Extract the [x, y] coordinate from the center of the cell holding the provided text.  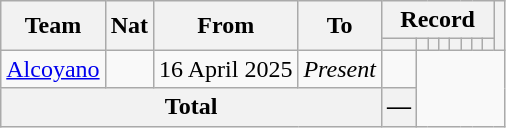
From [226, 26]
— [398, 107]
Team [53, 26]
To [340, 26]
16 April 2025 [226, 69]
Total [192, 107]
Present [340, 69]
Record [437, 20]
Nat [129, 26]
Alcoyano [53, 69]
